From the cell containing the given text, extract its center point as [X, Y] coordinate. 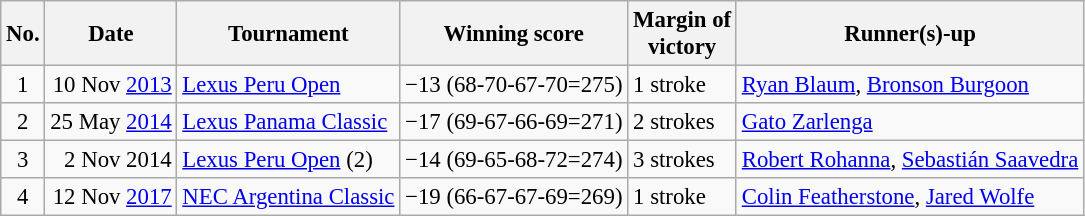
3 [23, 160]
Winning score [514, 34]
Lexus Panama Classic [288, 122]
1 [23, 85]
2 strokes [682, 122]
−17 (69-67-66-69=271) [514, 122]
Margin ofvictory [682, 34]
Robert Rohanna, Sebastián Saavedra [910, 160]
Colin Featherstone, Jared Wolfe [910, 197]
Gato Zarlenga [910, 122]
25 May 2014 [111, 122]
No. [23, 34]
12 Nov 2017 [111, 197]
4 [23, 197]
3 strokes [682, 160]
Lexus Peru Open (2) [288, 160]
−13 (68-70-67-70=275) [514, 85]
2 [23, 122]
Ryan Blaum, Bronson Burgoon [910, 85]
2 Nov 2014 [111, 160]
Runner(s)-up [910, 34]
−14 (69-65-68-72=274) [514, 160]
−19 (66-67-67-69=269) [514, 197]
10 Nov 2013 [111, 85]
Tournament [288, 34]
NEC Argentina Classic [288, 197]
Lexus Peru Open [288, 85]
Date [111, 34]
